Provide the [x, y] coordinate of the cell's center where the given text is located.  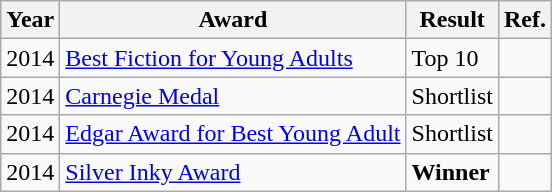
Winner [452, 172]
Result [452, 20]
Silver Inky Award [233, 172]
Ref. [524, 20]
Best Fiction for Young Adults [233, 58]
Award [233, 20]
Year [30, 20]
Edgar Award for Best Young Adult [233, 134]
Carnegie Medal [233, 96]
Top 10 [452, 58]
